Extract the [X, Y] coordinate from the center of the cell holding the provided text.  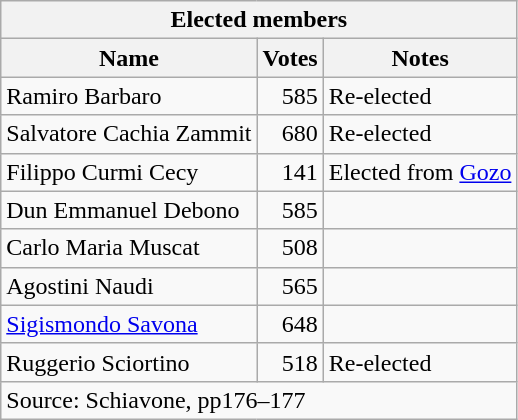
Dun Emmanuel Debono [129, 210]
Salvatore Cachia Zammit [129, 134]
Elected members [259, 20]
Ramiro Barbaro [129, 96]
Sigismondo Savona [129, 324]
518 [290, 362]
565 [290, 286]
Filippo Curmi Cecy [129, 172]
648 [290, 324]
Source: Schiavone, pp176–177 [259, 400]
Notes [420, 58]
Elected from Gozo [420, 172]
Votes [290, 58]
Name [129, 58]
Agostini Naudi [129, 286]
141 [290, 172]
508 [290, 248]
680 [290, 134]
Ruggerio Sciortino [129, 362]
Carlo Maria Muscat [129, 248]
